Output the [X, Y] coordinate of the center of the cell containing the given text.  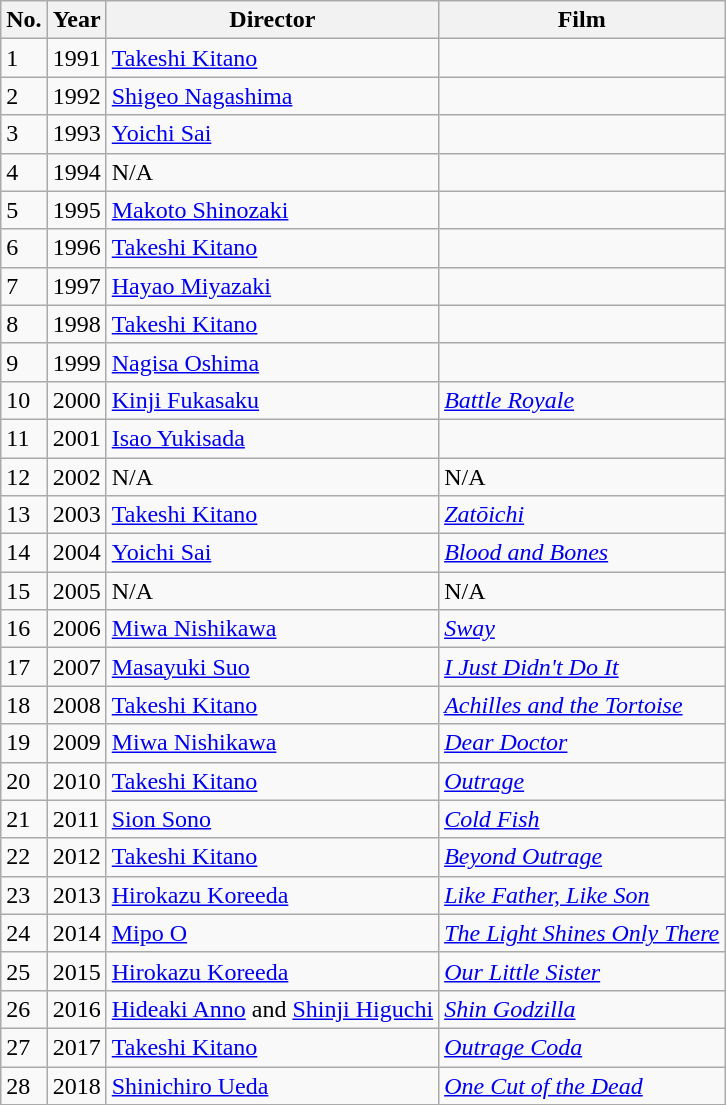
26 [24, 1009]
2003 [76, 515]
18 [24, 705]
5 [24, 210]
6 [24, 248]
2015 [76, 971]
Kinji Fukasaku [272, 400]
1998 [76, 324]
19 [24, 743]
1999 [76, 362]
Blood and Bones [582, 553]
Shinichiro Ueda [272, 1085]
One Cut of the Dead [582, 1085]
Film [582, 20]
Hideaki Anno and Shinji Higuchi [272, 1009]
Mipo O [272, 933]
2017 [76, 1047]
8 [24, 324]
7 [24, 286]
2018 [76, 1085]
Director [272, 20]
1991 [76, 58]
1993 [76, 134]
21 [24, 819]
15 [24, 591]
1 [24, 58]
4 [24, 172]
Achilles and the Tortoise [582, 705]
2013 [76, 895]
Masayuki Suo [272, 667]
Makoto Shinozaki [272, 210]
2004 [76, 553]
2012 [76, 857]
Outrage [582, 781]
Dear Doctor [582, 743]
13 [24, 515]
3 [24, 134]
2001 [76, 438]
2006 [76, 629]
2000 [76, 400]
Shigeo Nagashima [272, 96]
1996 [76, 248]
2011 [76, 819]
I Just Didn't Do It [582, 667]
2016 [76, 1009]
17 [24, 667]
2008 [76, 705]
Battle Royale [582, 400]
22 [24, 857]
16 [24, 629]
2005 [76, 591]
24 [24, 933]
12 [24, 477]
2 [24, 96]
14 [24, 553]
Outrage Coda [582, 1047]
1992 [76, 96]
Nagisa Oshima [272, 362]
25 [24, 971]
2014 [76, 933]
Sway [582, 629]
1995 [76, 210]
20 [24, 781]
Like Father, Like Son [582, 895]
11 [24, 438]
2009 [76, 743]
Our Little Sister [582, 971]
Shin Godzilla [582, 1009]
Hayao Miyazaki [272, 286]
Year [76, 20]
The Light Shines Only There [582, 933]
2007 [76, 667]
Cold Fish [582, 819]
1994 [76, 172]
23 [24, 895]
No. [24, 20]
1997 [76, 286]
28 [24, 1085]
Zatōichi [582, 515]
Isao Yukisada [272, 438]
27 [24, 1047]
Beyond Outrage [582, 857]
2002 [76, 477]
9 [24, 362]
10 [24, 400]
Sion Sono [272, 819]
2010 [76, 781]
